Determine the [X, Y] coordinate at the center of the cell enclosing the given text.  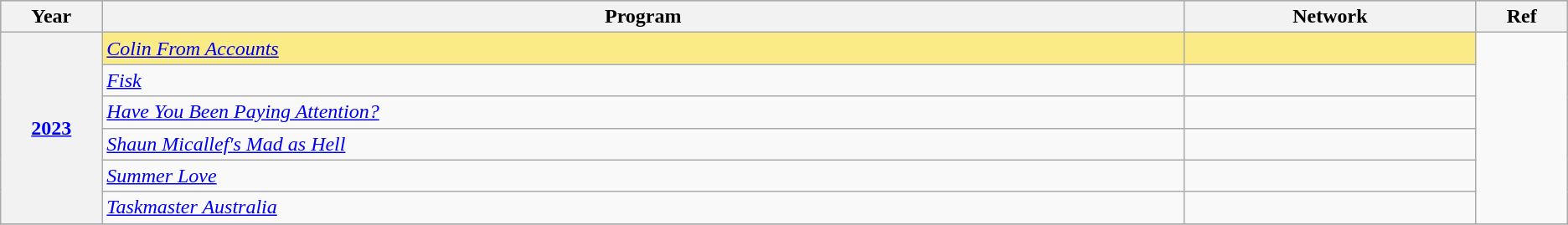
Fisk [643, 80]
Have You Been Paying Attention? [643, 112]
Network [1330, 17]
Program [643, 17]
2023 [52, 128]
Shaun Micallef's Mad as Hell [643, 144]
Year [52, 17]
Colin From Accounts [643, 49]
Summer Love [643, 176]
Ref [1521, 17]
Taskmaster Australia [643, 207]
